Output the (X, Y) coordinate of the center of the cell containing the given text.  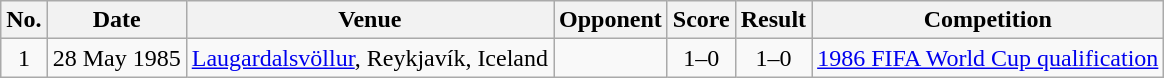
Score (701, 20)
Opponent (611, 20)
28 May 1985 (116, 58)
No. (24, 20)
Competition (988, 20)
1 (24, 58)
Date (116, 20)
1986 FIFA World Cup qualification (988, 58)
Result (773, 20)
Venue (370, 20)
Laugardalsvöllur, Reykjavík, Iceland (370, 58)
